Search for the cell housing the specified text and yield its [X, Y] center coordinate. 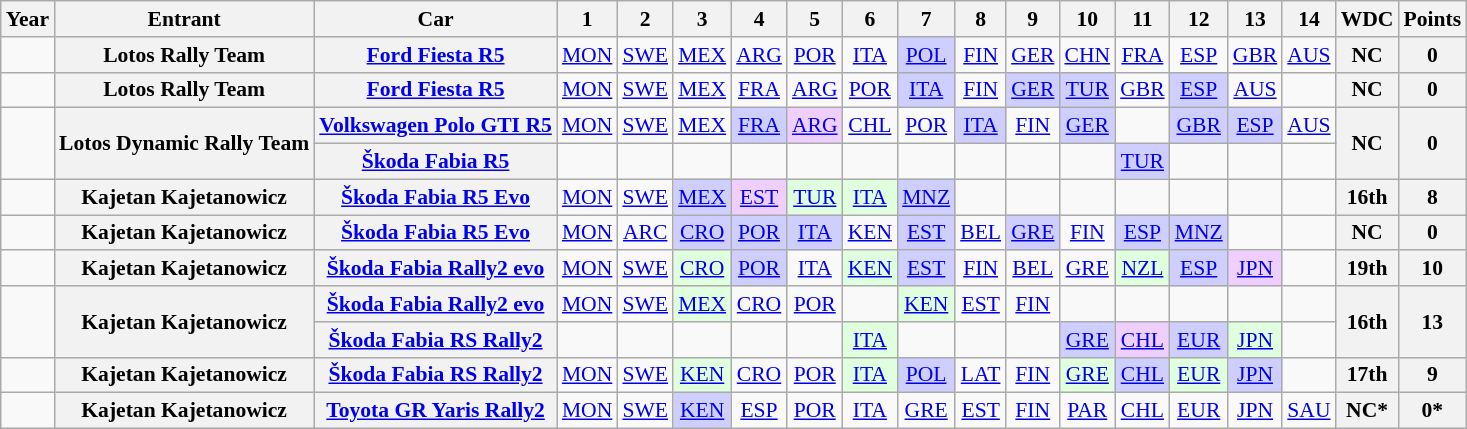
3 [702, 19]
5 [815, 19]
NC* [1368, 411]
CHN [1087, 55]
0* [1432, 411]
17th [1368, 375]
4 [759, 19]
6 [870, 19]
19th [1368, 269]
PAR [1087, 411]
Year [28, 19]
7 [926, 19]
1 [588, 19]
11 [1142, 19]
2 [645, 19]
Points [1432, 19]
ARC [645, 233]
Car [436, 19]
Toyota GR Yaris Rally2 [436, 411]
LAT [980, 375]
WDC [1368, 19]
14 [1308, 19]
SAU [1308, 411]
Volkswagen Polo GTI R5 [436, 126]
Škoda Fabia R5 [436, 162]
12 [1199, 19]
Lotos Dynamic Rally Team [184, 144]
NZL [1142, 269]
Entrant [184, 19]
